Capture the cell that displays the provided text and extract its (x, y) central coordinate. 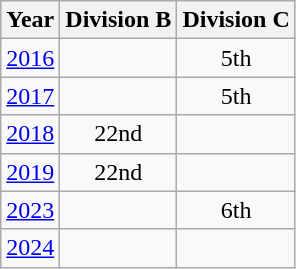
2023 (30, 210)
2024 (30, 248)
2019 (30, 172)
2018 (30, 134)
Year (30, 20)
Division C (236, 20)
2017 (30, 96)
6th (236, 210)
2016 (30, 58)
Division B (118, 20)
